Return [x, y] of the center of cell containing provided text 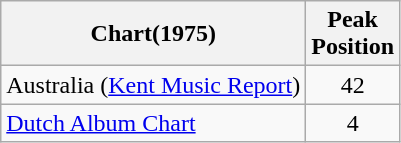
Dutch Album Chart [154, 123]
Chart(1975) [154, 34]
PeakPosition [353, 34]
4 [353, 123]
42 [353, 85]
Australia (Kent Music Report) [154, 85]
